From the cell containing the given text, extract its center point as [X, Y] coordinate. 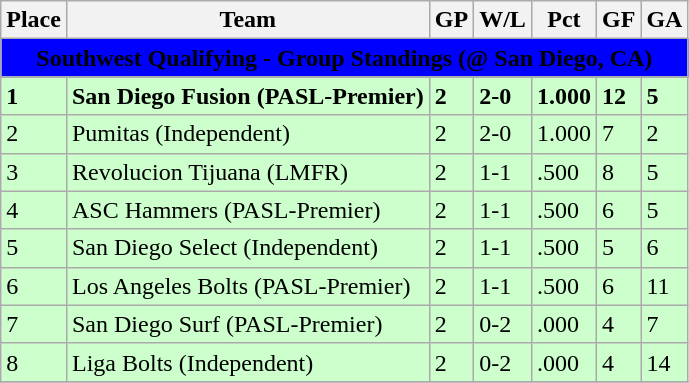
1 [34, 96]
Place [34, 20]
W/L [503, 20]
Southwest Qualifying - Group Standings (@ San Diego, CA) [344, 58]
Liga Bolts (Independent) [248, 362]
Revolucion Tijuana (LMFR) [248, 172]
San Diego Select (Independent) [248, 248]
11 [664, 286]
14 [664, 362]
San Diego Fusion (PASL-Premier) [248, 96]
Team [248, 20]
ASC Hammers (PASL-Premier) [248, 210]
GP [451, 20]
Los Angeles Bolts (PASL-Premier) [248, 286]
3 [34, 172]
Pct [564, 20]
GA [664, 20]
Pumitas (Independent) [248, 134]
GF [618, 20]
12 [618, 96]
San Diego Surf (PASL-Premier) [248, 324]
